Provide the (x, y) coordinate of the cell's center where the given text is located.  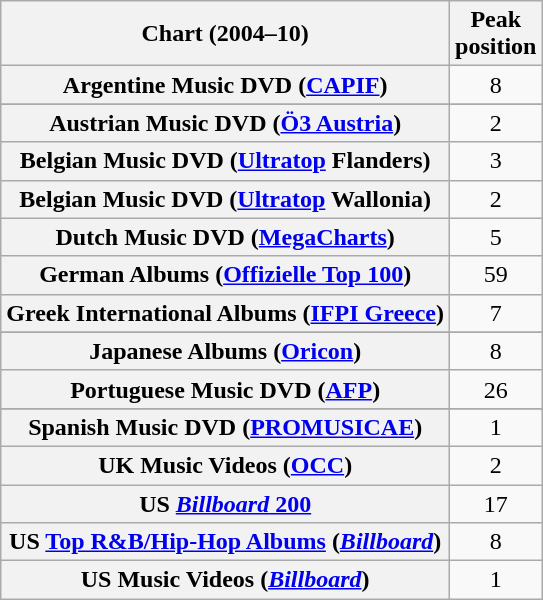
US Billboard 200 (226, 503)
US Music Videos (Billboard) (226, 580)
German Albums (Offizielle Top 100) (226, 275)
Greek International Albums (IFPI Greece) (226, 313)
26 (496, 389)
5 (496, 237)
Belgian Music DVD (Ultratop Wallonia) (226, 199)
Dutch Music DVD (MegaCharts) (226, 237)
UK Music Videos (OCC) (226, 465)
17 (496, 503)
Spanish Music DVD (PROMUSICAE) (226, 427)
Peakposition (496, 34)
US Top R&B/Hip-Hop Albums (Billboard) (226, 542)
3 (496, 161)
Japanese Albums (Oricon) (226, 351)
Chart (2004–10) (226, 34)
7 (496, 313)
Austrian Music DVD (Ö3 Austria) (226, 123)
59 (496, 275)
Argentine Music DVD (CAPIF) (226, 85)
Portuguese Music DVD (AFP) (226, 389)
Belgian Music DVD (Ultratop Flanders) (226, 161)
